Determine the [X, Y] coordinate at the center of the cell enclosing the given text.  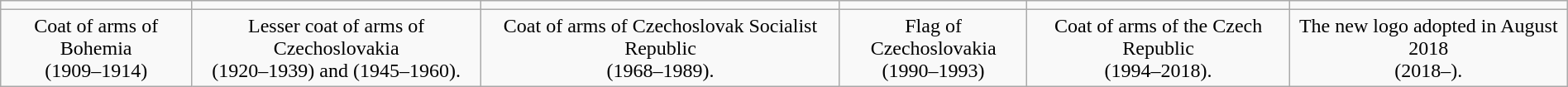
Coat of arms of Bohemia(1909–1914) [96, 48]
The new logo adopted in August 2018(2018–). [1428, 48]
Lesser coat of arms of Czechoslovakia(1920–1939) and (1945–1960). [337, 48]
Coat of arms of Czechoslovak Socialist Republic(1968–1989). [661, 48]
Flag of Czechoslovakia(1990–1993) [933, 48]
Coat of arms of the Czech Republic(1994–2018). [1158, 48]
